From the cell containing the given text, extract its center point as (x, y) coordinate. 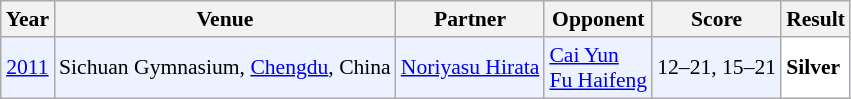
Year (28, 19)
2011 (28, 68)
Partner (470, 19)
Result (816, 19)
Opponent (598, 19)
Score (716, 19)
Venue (225, 19)
Noriyasu Hirata (470, 68)
Silver (816, 68)
Sichuan Gymnasium, Chengdu, China (225, 68)
Cai Yun Fu Haifeng (598, 68)
12–21, 15–21 (716, 68)
